Capture the cell that displays the provided text and extract its (x, y) central coordinate. 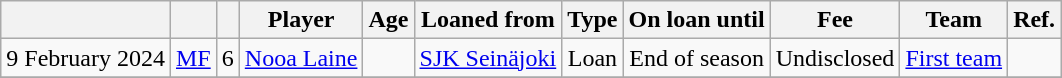
Player (301, 20)
Nooa Laine (301, 58)
On loan until (696, 20)
First team (954, 58)
Type (592, 20)
Ref. (1034, 20)
Loaned from (488, 20)
MF (193, 58)
Fee (835, 20)
SJK Seinäjoki (488, 58)
Team (954, 20)
6 (228, 58)
Undisclosed (835, 58)
Age (388, 20)
End of season (696, 58)
9 February 2024 (86, 58)
Loan (592, 58)
